Extract the (X, Y) coordinate from the center of the cell holding the provided text.  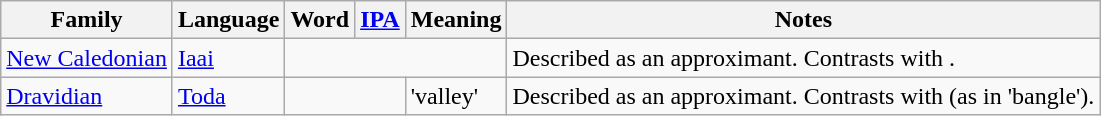
'valley' (456, 96)
Described as an approximant. Contrasts with . (804, 58)
Word (320, 20)
Iaai (228, 58)
New Caledonian (87, 58)
Family (87, 20)
Toda (228, 96)
Dravidian (87, 96)
Described as an approximant. Contrasts with (as in 'bangle'). (804, 96)
IPA (380, 20)
Language (228, 20)
Meaning (456, 20)
Notes (804, 20)
